Detect which cell encompasses the target text, then output its (x, y) center coordinate. 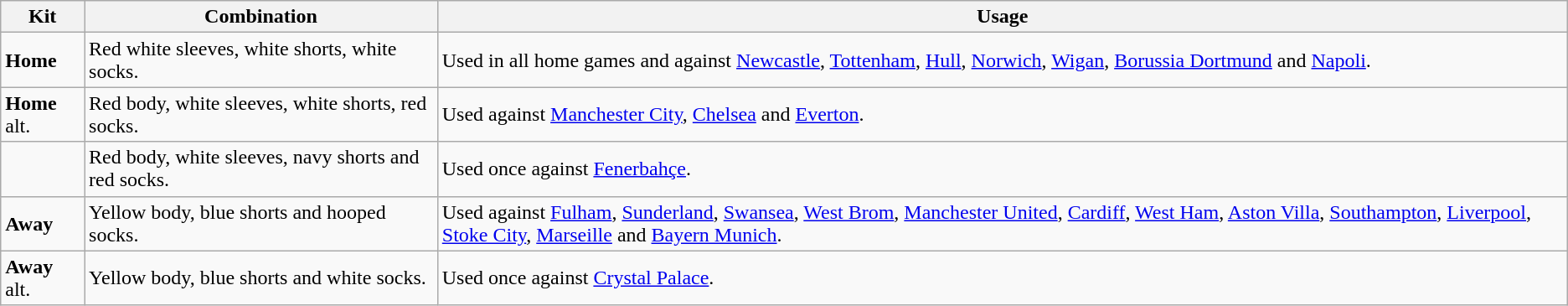
Away (43, 223)
Home alt. (43, 114)
Kit (43, 17)
Usage (1002, 17)
Red body, white sleeves, white shorts, red socks. (261, 114)
Used in all home games and against Newcastle, Tottenham, Hull, Norwich, Wigan, Borussia Dortmund and Napoli. (1002, 60)
Home (43, 60)
Red body, white sleeves, navy shorts and red socks. (261, 169)
Used against Manchester City, Chelsea and Everton. (1002, 114)
Used once against Fenerbahçe. (1002, 169)
Used once against Crystal Palace. (1002, 278)
Yellow body, blue shorts and white socks. (261, 278)
Away alt. (43, 278)
Red white sleeves, white shorts, white socks. (261, 60)
Combination (261, 17)
Yellow body, blue shorts and hooped socks. (261, 223)
